Provide the (X, Y) coordinate of the cell's center where the given text is located.  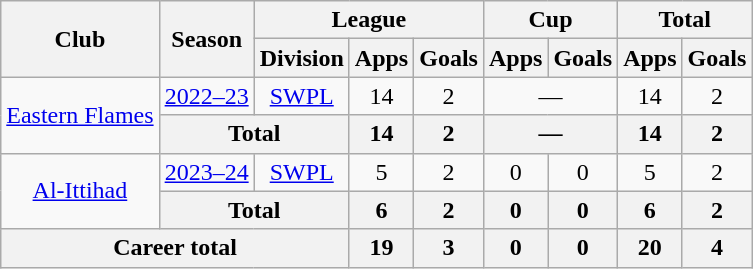
2023–24 (206, 172)
19 (381, 248)
20 (650, 248)
Cup (550, 20)
League (368, 20)
Al-Ittihad (80, 191)
3 (449, 248)
Season (206, 39)
4 (717, 248)
Career total (176, 248)
2022–23 (206, 96)
Eastern Flames (80, 115)
Club (80, 39)
Division (302, 58)
